Find where the given text appears and provide that cell's center as (x, y) coordinate. 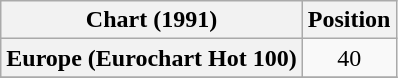
Europe (Eurochart Hot 100) (152, 58)
Chart (1991) (152, 20)
40 (349, 58)
Position (349, 20)
